Extract the [X, Y] coordinate from the center of the cell holding the provided text.  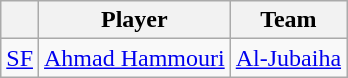
Player [135, 20]
SF [20, 58]
Team [288, 20]
Al-Jubaiha [288, 58]
Ahmad Hammouri [135, 58]
